Provide the (x, y) coordinate of the cell's center where the given text is located.  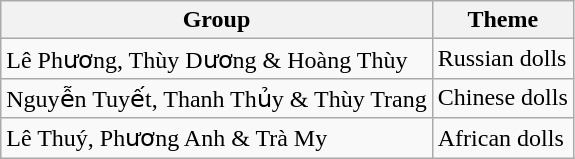
Group (216, 20)
African dolls (502, 138)
Chinese dolls (502, 98)
Lê Thuý, Phương Anh & Trà My (216, 138)
Lê Phương, Thùy Dương & Hoàng Thùy (216, 59)
Russian dolls (502, 59)
Nguyễn Tuyết, Thanh Thủy & Thùy Trang (216, 98)
Theme (502, 20)
